Capture the cell that displays the provided text and extract its [X, Y] central coordinate. 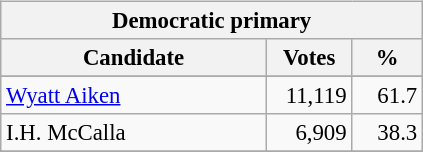
38.3 [388, 133]
I.H. McCalla [134, 133]
61.7 [388, 96]
Candidate [134, 58]
% [388, 58]
Democratic primary [212, 21]
Votes [309, 58]
6,909 [309, 133]
11,119 [309, 96]
Wyatt Aiken [134, 96]
